Find where the given text appears and provide that cell's center as (X, Y) coordinate. 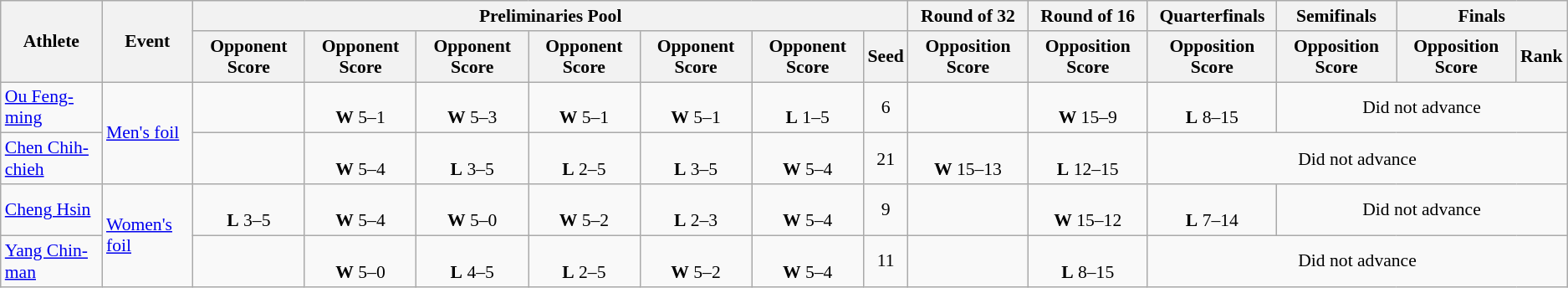
W 15–13 (968, 159)
Preliminaries Pool (550, 16)
Rank (1542, 57)
Cheng Hsin (52, 209)
Yang Chin-man (52, 261)
Men's foil (147, 133)
Round of 16 (1087, 16)
Chen Chih-chieh (52, 159)
Finals (1482, 16)
Ou Feng-ming (52, 107)
L 2–3 (696, 209)
Round of 32 (968, 16)
9 (885, 209)
W 15–12 (1087, 209)
Semifinals (1336, 16)
L 1–5 (808, 107)
L 12–15 (1087, 159)
6 (885, 107)
W 5–3 (472, 107)
Event (147, 42)
Quarterfinals (1212, 16)
L 4–5 (472, 261)
W 15–9 (1087, 107)
L 7–14 (1212, 209)
11 (885, 261)
Athlete (52, 42)
Seed (885, 57)
Women's foil (147, 235)
21 (885, 159)
